Locate the cell with the specified text and output its (X, Y) center coordinate. 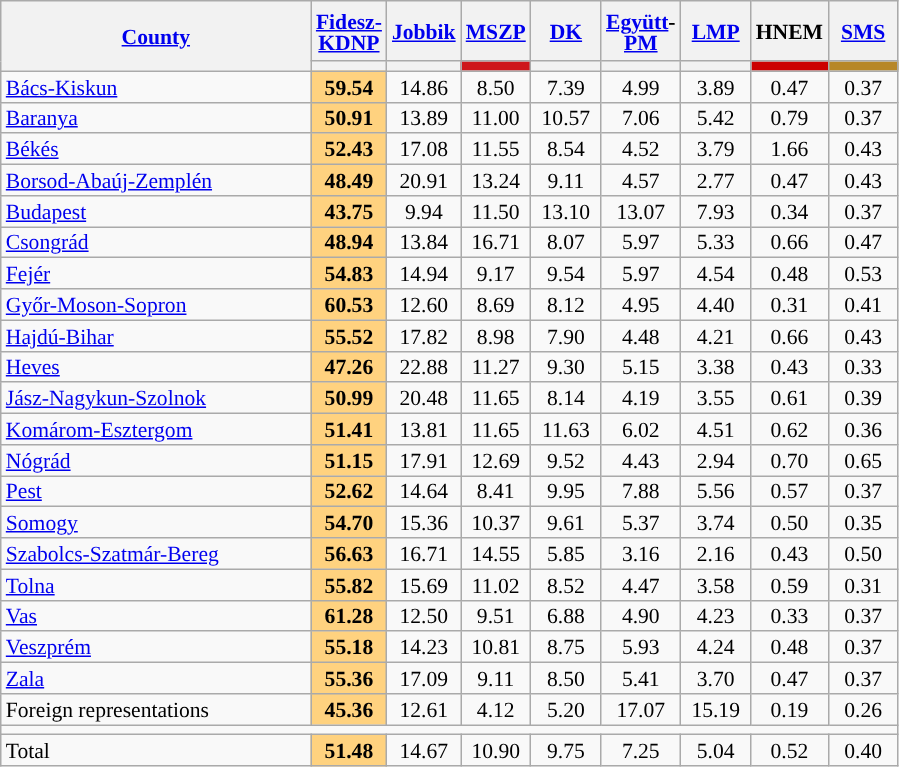
9.61 (566, 522)
8.07 (566, 242)
4.95 (641, 304)
0.59 (790, 584)
4.19 (641, 398)
55.82 (349, 584)
8.75 (566, 648)
51.15 (349, 460)
Bács-Kiskun (156, 86)
4.43 (641, 460)
51.41 (349, 430)
14.64 (424, 492)
0.19 (790, 710)
5.41 (641, 678)
14.23 (424, 648)
8.12 (566, 304)
2.94 (716, 460)
8.98 (496, 336)
4.90 (641, 616)
Győr-Moson-Sopron (156, 304)
0.34 (790, 212)
SMS (863, 31)
7.90 (566, 336)
5.33 (716, 242)
0.70 (790, 460)
5.42 (716, 118)
7.88 (641, 492)
0.36 (863, 430)
Foreign representations (156, 710)
52.62 (349, 492)
54.83 (349, 274)
20.48 (424, 398)
10.57 (566, 118)
55.52 (349, 336)
Nógrád (156, 460)
6.02 (641, 430)
5.15 (641, 366)
0.40 (863, 750)
4.47 (641, 584)
14.67 (424, 750)
13.07 (641, 212)
8.14 (566, 398)
0.53 (863, 274)
4.52 (641, 150)
54.70 (349, 522)
5.85 (566, 554)
1.66 (790, 150)
3.70 (716, 678)
12.61 (424, 710)
Együtt-PM (641, 31)
3.16 (641, 554)
50.99 (349, 398)
60.53 (349, 304)
55.36 (349, 678)
Békés (156, 150)
Baranya (156, 118)
13.10 (566, 212)
4.48 (641, 336)
4.99 (641, 86)
Fidesz-KDNP (349, 31)
6.88 (566, 616)
14.55 (496, 554)
5.37 (641, 522)
3.89 (716, 86)
4.23 (716, 616)
56.63 (349, 554)
4.57 (641, 180)
17.09 (424, 678)
10.37 (496, 522)
Total (156, 750)
7.25 (641, 750)
48.94 (349, 242)
11.00 (496, 118)
48.49 (349, 180)
11.63 (566, 430)
Veszprém (156, 648)
4.40 (716, 304)
13.84 (424, 242)
5.93 (641, 648)
3.55 (716, 398)
LMP (716, 31)
14.94 (424, 274)
17.08 (424, 150)
15.36 (424, 522)
Csongrád (156, 242)
11.02 (496, 584)
17.07 (641, 710)
9.17 (496, 274)
0.65 (863, 460)
11.27 (496, 366)
3.58 (716, 584)
8.52 (566, 584)
12.50 (424, 616)
9.94 (424, 212)
3.79 (716, 150)
59.54 (349, 86)
8.69 (496, 304)
0.62 (790, 430)
4.21 (716, 336)
4.12 (496, 710)
Borsod-Abaúj-Zemplén (156, 180)
10.90 (496, 750)
Hajdú-Bihar (156, 336)
5.20 (566, 710)
9.51 (496, 616)
Vas (156, 616)
DK (566, 31)
Budapest (156, 212)
2.77 (716, 180)
Szabolcs-Szatmár-Bereg (156, 554)
Zala (156, 678)
HNEM (790, 31)
Komárom-Esztergom (156, 430)
4.24 (716, 648)
10.81 (496, 648)
9.75 (566, 750)
22.88 (424, 366)
12.69 (496, 460)
8.54 (566, 150)
50.91 (349, 118)
13.81 (424, 430)
County (156, 36)
4.51 (716, 430)
9.30 (566, 366)
52.43 (349, 150)
0.39 (863, 398)
13.24 (496, 180)
Fejér (156, 274)
47.26 (349, 366)
9.54 (566, 274)
4.54 (716, 274)
55.18 (349, 648)
43.75 (349, 212)
5.04 (716, 750)
17.91 (424, 460)
0.57 (790, 492)
Heves (156, 366)
0.61 (790, 398)
15.69 (424, 584)
9.52 (566, 460)
14.86 (424, 86)
0.26 (863, 710)
2.16 (716, 554)
0.79 (790, 118)
61.28 (349, 616)
Jobbik (424, 31)
7.39 (566, 86)
7.93 (716, 212)
9.95 (566, 492)
11.50 (496, 212)
13.89 (424, 118)
8.41 (496, 492)
3.38 (716, 366)
45.36 (349, 710)
20.91 (424, 180)
0.41 (863, 304)
15.19 (716, 710)
0.52 (790, 750)
7.06 (641, 118)
5.56 (716, 492)
Tolna (156, 584)
3.74 (716, 522)
MSZP (496, 31)
0.35 (863, 522)
Pest (156, 492)
12.60 (424, 304)
51.48 (349, 750)
11.55 (496, 150)
17.82 (424, 336)
Somogy (156, 522)
Jász-Nagykun-Szolnok (156, 398)
